Find where the given text appears and provide that cell's center as [X, Y] coordinate. 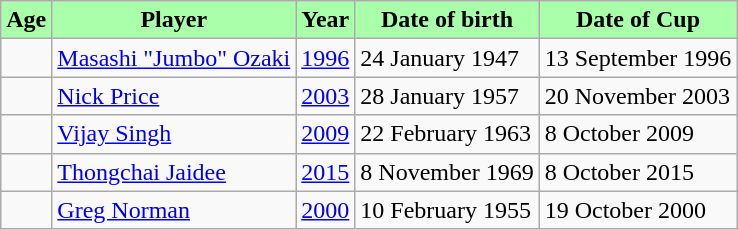
Age [26, 20]
Date of birth [447, 20]
8 October 2015 [638, 172]
8 November 1969 [447, 172]
1996 [326, 58]
2009 [326, 134]
13 September 1996 [638, 58]
2000 [326, 210]
8 October 2009 [638, 134]
28 January 1957 [447, 96]
22 February 1963 [447, 134]
2003 [326, 96]
10 February 1955 [447, 210]
Year [326, 20]
Vijay Singh [174, 134]
2015 [326, 172]
Thongchai Jaidee [174, 172]
Player [174, 20]
Greg Norman [174, 210]
Nick Price [174, 96]
Date of Cup [638, 20]
19 October 2000 [638, 210]
Masashi "Jumbo" Ozaki [174, 58]
20 November 2003 [638, 96]
24 January 1947 [447, 58]
